Find where the given text appears and provide that cell's center as (X, Y) coordinate. 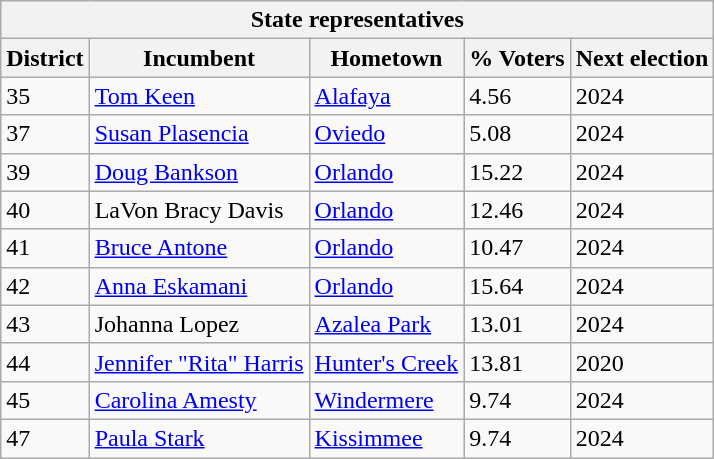
Paula Stark (199, 438)
Doug Bankson (199, 172)
37 (45, 134)
Oviedo (386, 134)
44 (45, 362)
Hometown (386, 58)
5.08 (517, 134)
13.81 (517, 362)
Next election (642, 58)
35 (45, 96)
4.56 (517, 96)
Azalea Park (386, 324)
Bruce Antone (199, 248)
Hunter's Creek (386, 362)
43 (45, 324)
Jennifer "Rita" Harris (199, 362)
District (45, 58)
40 (45, 210)
13.01 (517, 324)
Tom Keen (199, 96)
15.64 (517, 286)
39 (45, 172)
Johanna Lopez (199, 324)
41 (45, 248)
Susan Plasencia (199, 134)
42 (45, 286)
15.22 (517, 172)
Incumbent (199, 58)
Carolina Amesty (199, 400)
% Voters (517, 58)
LaVon Bracy Davis (199, 210)
Kissimmee (386, 438)
12.46 (517, 210)
47 (45, 438)
45 (45, 400)
10.47 (517, 248)
2020 (642, 362)
State representatives (358, 20)
Windermere (386, 400)
Alafaya (386, 96)
Anna Eskamani (199, 286)
